Extract the [x, y] coordinate from the center of the cell holding the provided text.  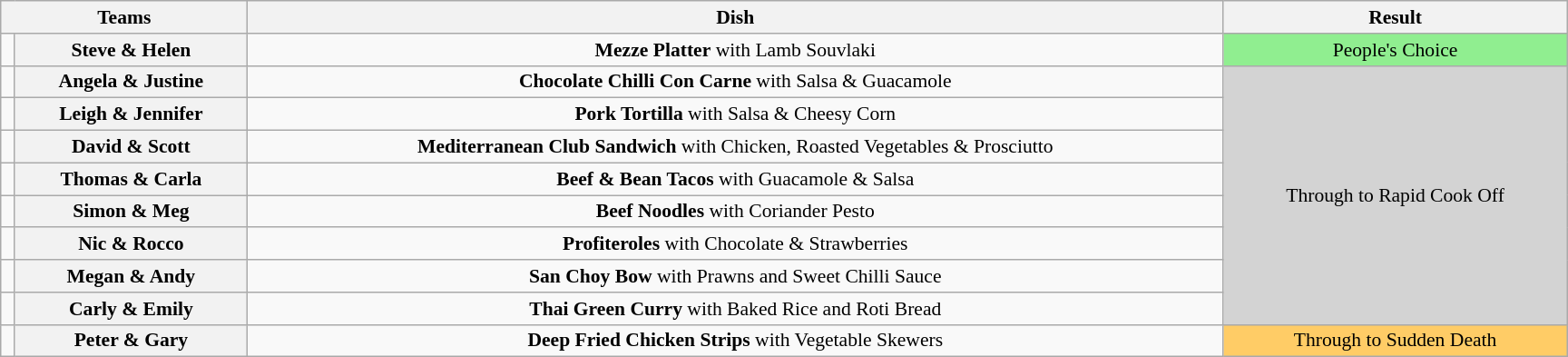
Thai Green Curry with Baked Rice and Roti Bread [735, 308]
Steve & Helen [131, 49]
Mezze Platter with Lamb Souvlaki [735, 49]
Deep Fried Chicken Strips with Vegetable Skewers [735, 341]
David & Scott [131, 146]
Dish [735, 17]
Profiteroles with Chocolate & Strawberries [735, 243]
Megan & Andy [131, 276]
Through to Rapid Cook Off [1396, 194]
Mediterranean Club Sandwich with Chicken, Roasted Vegetables & Prosciutto [735, 146]
Result [1396, 17]
Chocolate Chilli Con Carne with Salsa & Guacamole [735, 82]
Carly & Emily [131, 308]
Thomas & Carla [131, 179]
Beef Noodles with Coriander Pesto [735, 211]
People's Choice [1396, 49]
San Choy Bow with Prawns and Sweet Chilli Sauce [735, 276]
Peter & Gary [131, 341]
Beef & Bean Tacos with Guacamole & Salsa [735, 179]
Teams [124, 17]
Angela & Justine [131, 82]
Through to Sudden Death [1396, 341]
Nic & Rocco [131, 243]
Leigh & Jennifer [131, 114]
Simon & Meg [131, 211]
Pork Tortilla with Salsa & Cheesy Corn [735, 114]
